Search for the cell housing the specified text and yield its (x, y) center coordinate. 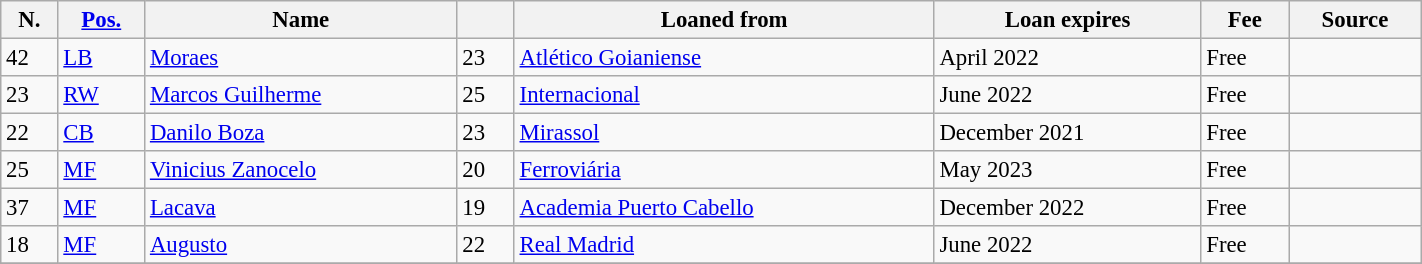
CB (102, 133)
Internacional (724, 95)
Academia Puerto Cabello (724, 208)
Name (301, 20)
Vinicius Zanocelo (301, 170)
December 2021 (1068, 133)
Loan expires (1068, 20)
Source (1356, 20)
Marcos Guilherme (301, 95)
19 (486, 208)
Moraes (301, 58)
December 2022 (1068, 208)
Lacava (301, 208)
Danilo Boza (301, 133)
Augusto (301, 245)
42 (30, 58)
April 2022 (1068, 58)
Atlético Goianiense (724, 58)
18 (30, 245)
37 (30, 208)
LB (102, 58)
Loaned from (724, 20)
May 2023 (1068, 170)
N. (30, 20)
Ferroviária (724, 170)
Fee (1245, 20)
20 (486, 170)
Mirassol (724, 133)
Pos. (102, 20)
RW (102, 95)
Real Madrid (724, 245)
